For the text-containing cell, return its midpoint in [X, Y] coordinate format. 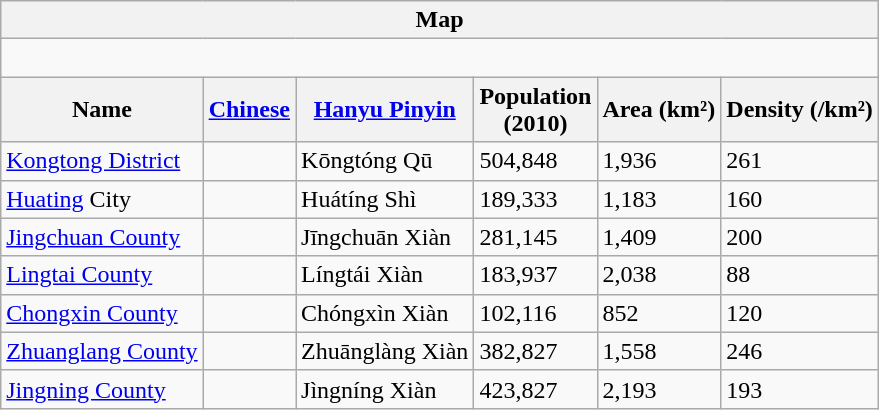
Kōngtóng Qū [385, 161]
2,193 [659, 389]
Língtái Xiàn [385, 275]
160 [800, 199]
Jìngníng Xiàn [385, 389]
Huating City [102, 199]
120 [800, 313]
261 [800, 161]
Density (/km²) [800, 110]
Jīngchuān Xiàn [385, 237]
1,936 [659, 161]
2,038 [659, 275]
Lingtai County [102, 275]
Chongxin County [102, 313]
1,558 [659, 351]
193 [800, 389]
246 [800, 351]
1,183 [659, 199]
Huátíng Shì [385, 199]
Zhuanglang County [102, 351]
Chóngxìn Xiàn [385, 313]
200 [800, 237]
Name [102, 110]
Jingchuan County [102, 237]
423,827 [536, 389]
Hanyu Pinyin [385, 110]
Map [440, 20]
Zhuānglàng Xiàn [385, 351]
852 [659, 313]
189,333 [536, 199]
Chinese [249, 110]
Area (km²) [659, 110]
281,145 [536, 237]
Kongtong District [102, 161]
102,116 [536, 313]
Population(2010) [536, 110]
504,848 [536, 161]
1,409 [659, 237]
Jingning County [102, 389]
183,937 [536, 275]
88 [800, 275]
382,827 [536, 351]
